Extract the [x, y] coordinate from the center of the cell holding the provided text.  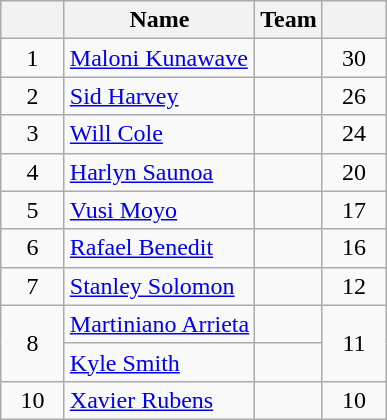
Will Cole [159, 134]
17 [354, 210]
2 [33, 96]
16 [354, 248]
Stanley Solomon [159, 286]
12 [354, 286]
3 [33, 134]
Kyle Smith [159, 362]
Rafael Benedit [159, 248]
Vusi Moyo [159, 210]
26 [354, 96]
20 [354, 172]
Maloni Kunawave [159, 58]
Name [159, 20]
8 [33, 343]
6 [33, 248]
30 [354, 58]
Sid Harvey [159, 96]
11 [354, 343]
24 [354, 134]
1 [33, 58]
7 [33, 286]
4 [33, 172]
Harlyn Saunoa [159, 172]
Xavier Rubens [159, 400]
5 [33, 210]
Martiniano Arrieta [159, 324]
Team [289, 20]
